Extract the [x, y] coordinate from the center of the cell holding the provided text.  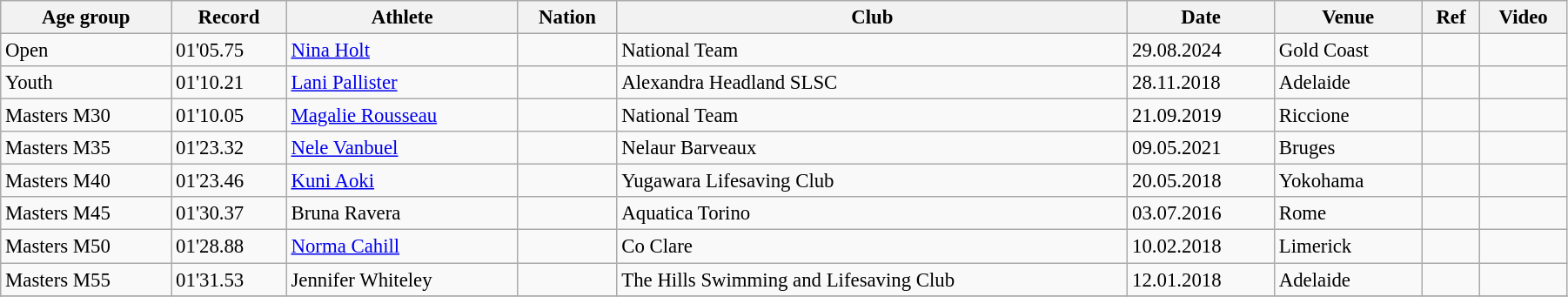
20.05.2018 [1201, 181]
28.11.2018 [1201, 83]
Athlete [402, 17]
Masters M55 [86, 280]
01'10.05 [229, 116]
Bruges [1348, 148]
Norma Cahill [402, 246]
Gold Coast [1348, 51]
01'10.21 [229, 83]
Club [872, 17]
Video [1524, 17]
03.07.2016 [1201, 213]
12.01.2018 [1201, 280]
Alexandra Headland SLSC [872, 83]
Masters M35 [86, 148]
Open [86, 51]
01'23.46 [229, 181]
Jennifer Whiteley [402, 280]
09.05.2021 [1201, 148]
21.09.2019 [1201, 116]
10.02.2018 [1201, 246]
Bruna Ravera [402, 213]
The Hills Swimming and Lifesaving Club [872, 280]
Masters M50 [86, 246]
Aquatica Torino [872, 213]
Limerick [1348, 246]
Yugawara Lifesaving Club [872, 181]
01'05.75 [229, 51]
Magalie Rousseau [402, 116]
01'23.32 [229, 148]
01'31.53 [229, 280]
Nelaur Barveaux [872, 148]
Co Clare [872, 246]
Lani Pallister [402, 83]
Youth [86, 83]
Venue [1348, 17]
Kuni Aoki [402, 181]
Rome [1348, 213]
01'28.88 [229, 246]
Yokohama [1348, 181]
Ref [1451, 17]
Masters M40 [86, 181]
Age group [86, 17]
29.08.2024 [1201, 51]
Nation [567, 17]
Riccione [1348, 116]
Date [1201, 17]
01'30.37 [229, 213]
Masters M45 [86, 213]
Masters M30 [86, 116]
Record [229, 17]
Nina Holt [402, 51]
Nele Vanbuel [402, 148]
